Return (X, Y) of the center of cell containing provided text 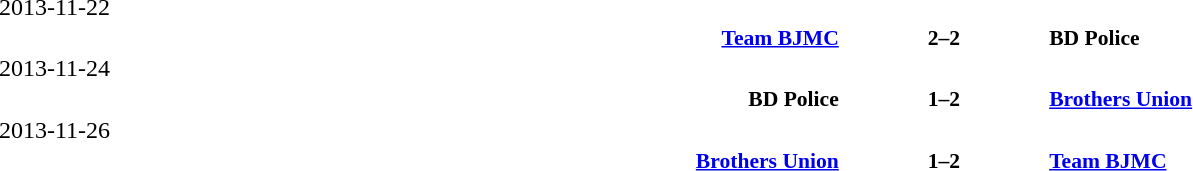
1–2 (944, 99)
2–2 (944, 38)
